Find where the given text appears and provide that cell's center as [X, Y] coordinate. 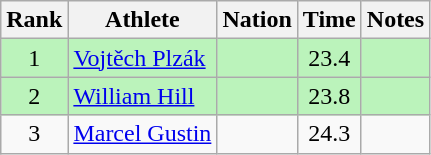
23.8 [329, 96]
24.3 [329, 134]
William Hill [142, 96]
Marcel Gustin [142, 134]
Rank [34, 20]
Time [329, 20]
23.4 [329, 58]
2 [34, 96]
Nation [257, 20]
1 [34, 58]
3 [34, 134]
Athlete [142, 20]
Vojtěch Plzák [142, 58]
Notes [395, 20]
